Scan for the cell matching the given text and deliver its (X, Y) coordinate at center. 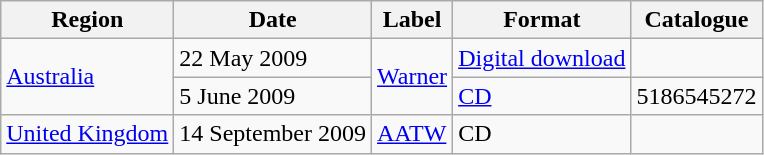
5186545272 (696, 96)
Region (88, 20)
Digital download (542, 58)
14 September 2009 (273, 134)
United Kingdom (88, 134)
22 May 2009 (273, 58)
Label (412, 20)
Date (273, 20)
Australia (88, 77)
Format (542, 20)
Catalogue (696, 20)
5 June 2009 (273, 96)
Warner (412, 77)
AATW (412, 134)
